For the text-containing cell, return its midpoint in (x, y) coordinate format. 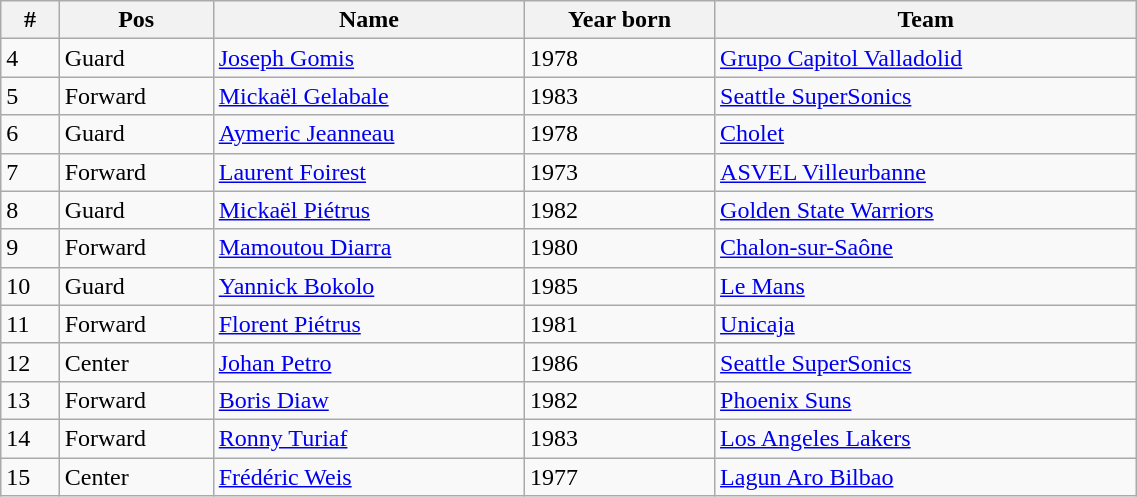
Lagun Aro Bilbao (926, 477)
Team (926, 20)
Golden State Warriors (926, 210)
Johan Petro (368, 362)
Phoenix Suns (926, 400)
Chalon-sur-Saône (926, 248)
Boris Diaw (368, 400)
Frédéric Weis (368, 477)
# (30, 20)
Year born (620, 20)
Laurent Foirest (368, 172)
Cholet (926, 134)
6 (30, 134)
Aymeric Jeanneau (368, 134)
1981 (620, 324)
15 (30, 477)
1977 (620, 477)
7 (30, 172)
Mickaël Piétrus (368, 210)
Unicaja (926, 324)
12 (30, 362)
10 (30, 286)
1985 (620, 286)
Pos (136, 20)
9 (30, 248)
1980 (620, 248)
Joseph Gomis (368, 58)
Mamoutou Diarra (368, 248)
Ronny Turiaf (368, 438)
Los Angeles Lakers (926, 438)
5 (30, 96)
13 (30, 400)
8 (30, 210)
Florent Piétrus (368, 324)
1986 (620, 362)
11 (30, 324)
1973 (620, 172)
Grupo Capitol Valladolid (926, 58)
4 (30, 58)
Mickaël Gelabale (368, 96)
ASVEL Villeurbanne (926, 172)
Name (368, 20)
14 (30, 438)
Yannick Bokolo (368, 286)
Le Mans (926, 286)
